Search for the cell housing the specified text and yield its [X, Y] center coordinate. 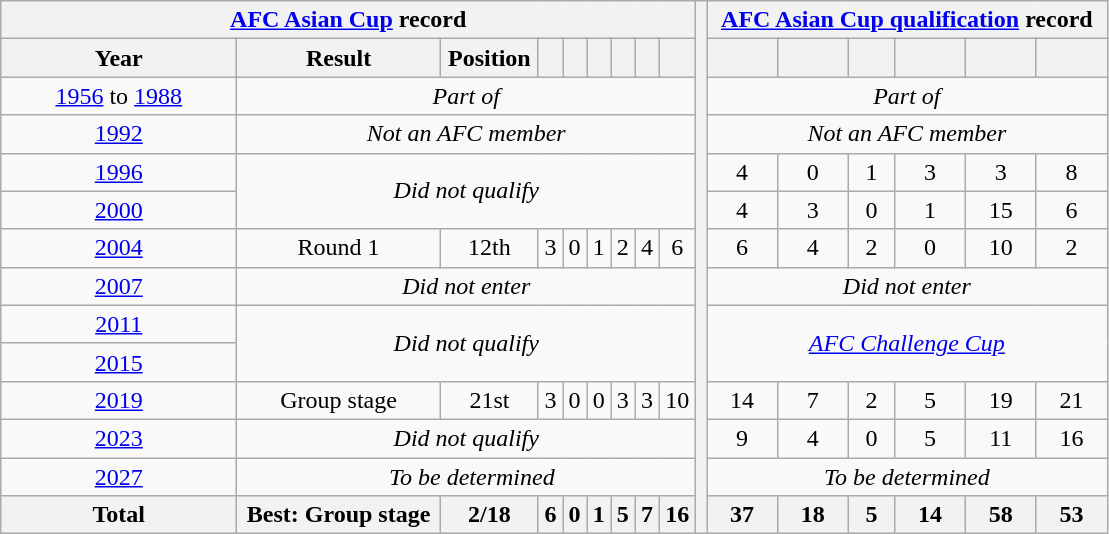
Year [119, 58]
1956 to 1988 [119, 96]
Result [339, 58]
2000 [119, 210]
2/18 [489, 515]
Best: Group stage [339, 515]
18 [812, 515]
11 [1000, 438]
2023 [119, 438]
2027 [119, 477]
1996 [119, 172]
2004 [119, 248]
58 [1000, 515]
Group stage [339, 400]
AFC Challenge Cup [907, 343]
21st [489, 400]
53 [1072, 515]
2019 [119, 400]
Round 1 [339, 248]
9 [742, 438]
1992 [119, 134]
19 [1000, 400]
37 [742, 515]
Total [119, 515]
AFC Asian Cup record [348, 20]
2007 [119, 286]
12th [489, 248]
15 [1000, 210]
8 [1072, 172]
21 [1072, 400]
AFC Asian Cup qualification record [907, 20]
2011 [119, 324]
2015 [119, 362]
Position [489, 58]
